For the text-containing cell, return its midpoint in [X, Y] coordinate format. 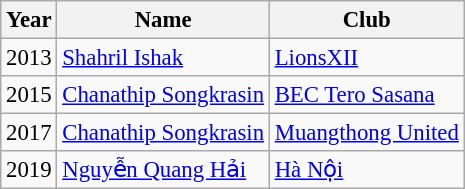
Nguyễn Quang Hải [163, 170]
2017 [29, 133]
BEC Tero Sasana [366, 95]
Year [29, 20]
Shahril Ishak [163, 58]
Club [366, 20]
2015 [29, 95]
2019 [29, 170]
2013 [29, 58]
Hà Nội [366, 170]
LionsXII [366, 58]
Name [163, 20]
Muangthong United [366, 133]
